Identify which cell holds the provided text, then report its (X, Y) central coordinate. 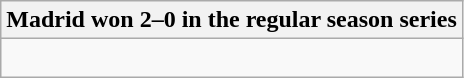
Madrid won 2–0 in the regular season series (232, 20)
